Search for the cell housing the specified text and yield its [x, y] center coordinate. 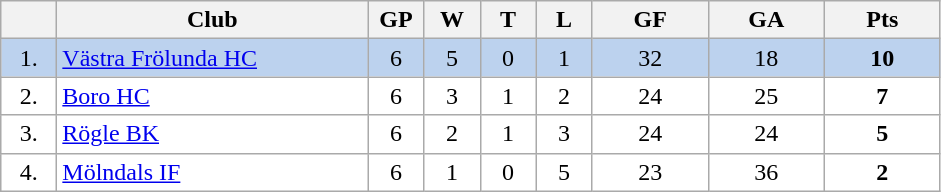
1. [29, 58]
36 [766, 172]
Pts [882, 20]
23 [650, 172]
GP [396, 20]
3. [29, 134]
Mölndals IF [212, 172]
Västra Frölunda HC [212, 58]
Rögle BK [212, 134]
GF [650, 20]
T [508, 20]
10 [882, 58]
2. [29, 96]
GA [766, 20]
W [452, 20]
4. [29, 172]
7 [882, 96]
Boro HC [212, 96]
18 [766, 58]
25 [766, 96]
32 [650, 58]
L [564, 20]
Club [212, 20]
